Find where the given text appears and provide that cell's center as (X, Y) coordinate. 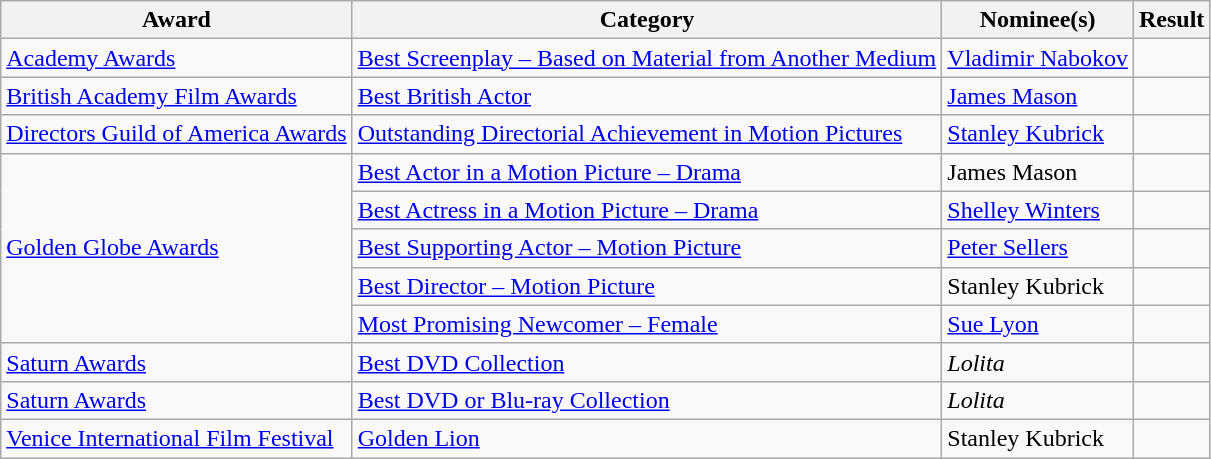
Directors Guild of America Awards (176, 134)
Golden Globe Awards (176, 248)
Golden Lion (647, 438)
Best Director – Motion Picture (647, 286)
Best Actress in a Motion Picture – Drama (647, 210)
Result (1171, 20)
British Academy Film Awards (176, 96)
Sue Lyon (1038, 324)
Award (176, 20)
Best Screenplay – Based on Material from Another Medium (647, 58)
Best Actor in a Motion Picture – Drama (647, 172)
Shelley Winters (1038, 210)
Vladimir Nabokov (1038, 58)
Peter Sellers (1038, 248)
Best DVD Collection (647, 362)
Best DVD or Blu-ray Collection (647, 400)
Nominee(s) (1038, 20)
Venice International Film Festival (176, 438)
Best British Actor (647, 96)
Academy Awards (176, 58)
Category (647, 20)
Most Promising Newcomer – Female (647, 324)
Best Supporting Actor – Motion Picture (647, 248)
Outstanding Directorial Achievement in Motion Pictures (647, 134)
